Capture the cell that displays the provided text and extract its [X, Y] central coordinate. 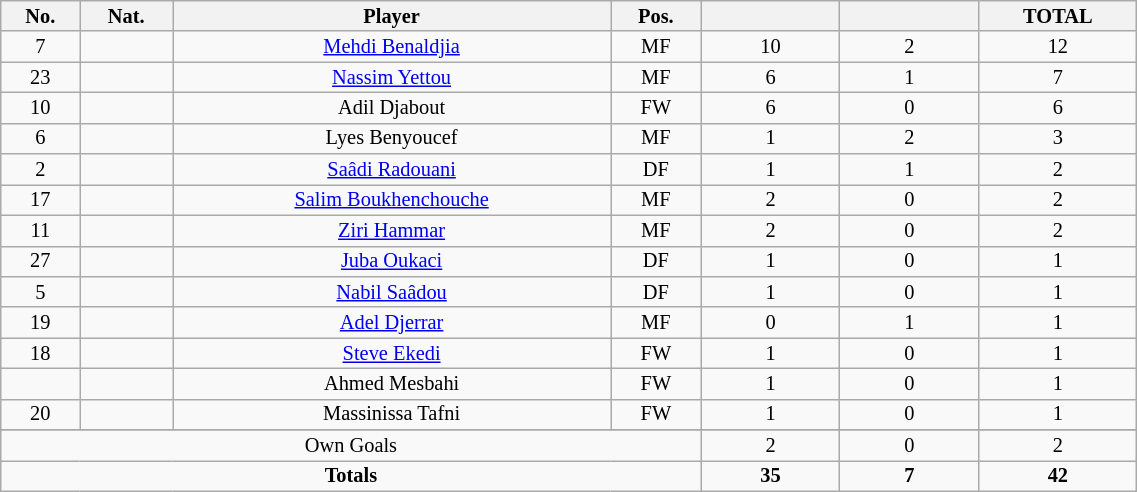
Nat. [126, 16]
Salim Boukhenchouche [392, 200]
17 [40, 200]
Saâdi Radouani [392, 170]
Steve Ekedi [392, 354]
5 [40, 292]
Ahmed Mesbahi [392, 384]
19 [40, 322]
TOTAL [1058, 16]
11 [40, 230]
Mehdi Benaldjia [392, 46]
Ziri Hammar [392, 230]
Own Goals [351, 446]
Lyes Benyoucef [392, 138]
12 [1058, 46]
Adel Djerrar [392, 322]
42 [1058, 476]
No. [40, 16]
18 [40, 354]
Massinissa Tafni [392, 414]
20 [40, 414]
Juba Oukaci [392, 262]
Totals [351, 476]
Nassim Yettou [392, 78]
Nabil Saâdou [392, 292]
23 [40, 78]
35 [770, 476]
27 [40, 262]
Player [392, 16]
3 [1058, 138]
Pos. [656, 16]
Adil Djabout [392, 108]
